For the text-containing cell, return its midpoint in [X, Y] coordinate format. 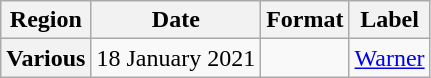
Date [176, 20]
Warner [390, 58]
18 January 2021 [176, 58]
Format [305, 20]
Region [46, 20]
Label [390, 20]
Various [46, 58]
